Provide the (x, y) coordinate of the cell's center where the given text is located.  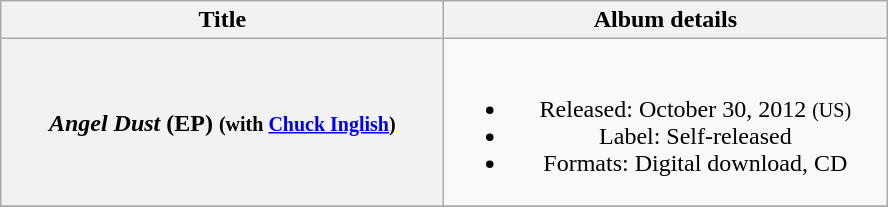
Title (222, 20)
Album details (666, 20)
Released: October 30, 2012 (US)Label: Self-releasedFormats: Digital download, CD (666, 122)
Angel Dust (EP) (with Chuck Inglish) (222, 122)
